Return (x, y) of the center of cell containing provided text 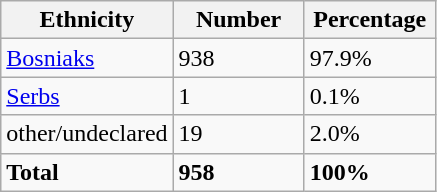
100% (370, 172)
97.9% (370, 58)
other/undeclared (87, 134)
Total (87, 172)
Ethnicity (87, 20)
958 (238, 172)
1 (238, 96)
Percentage (370, 20)
19 (238, 134)
2.0% (370, 134)
Bosniaks (87, 58)
938 (238, 58)
Number (238, 20)
Serbs (87, 96)
0.1% (370, 96)
